Output the [x, y] coordinate of the center of the cell containing the given text.  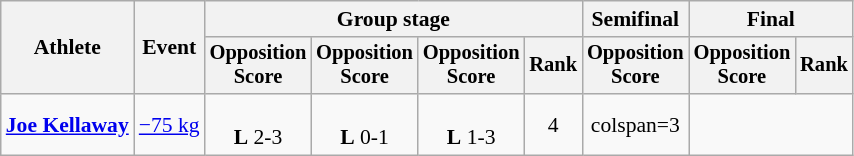
L 2-3 [258, 124]
colspan=3 [636, 124]
Semifinal [636, 19]
Final [771, 19]
L 0-1 [364, 124]
4 [553, 124]
Athlete [68, 48]
Group stage [394, 19]
Event [170, 48]
L 1-3 [472, 124]
Joe Kellaway [68, 124]
−75 kg [170, 124]
